For the text-containing cell, return its midpoint in [x, y] coordinate format. 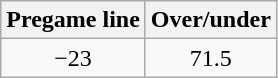
Pregame line [74, 20]
−23 [74, 58]
71.5 [210, 58]
Over/under [210, 20]
